Detect which cell encompasses the target text, then output its (x, y) center coordinate. 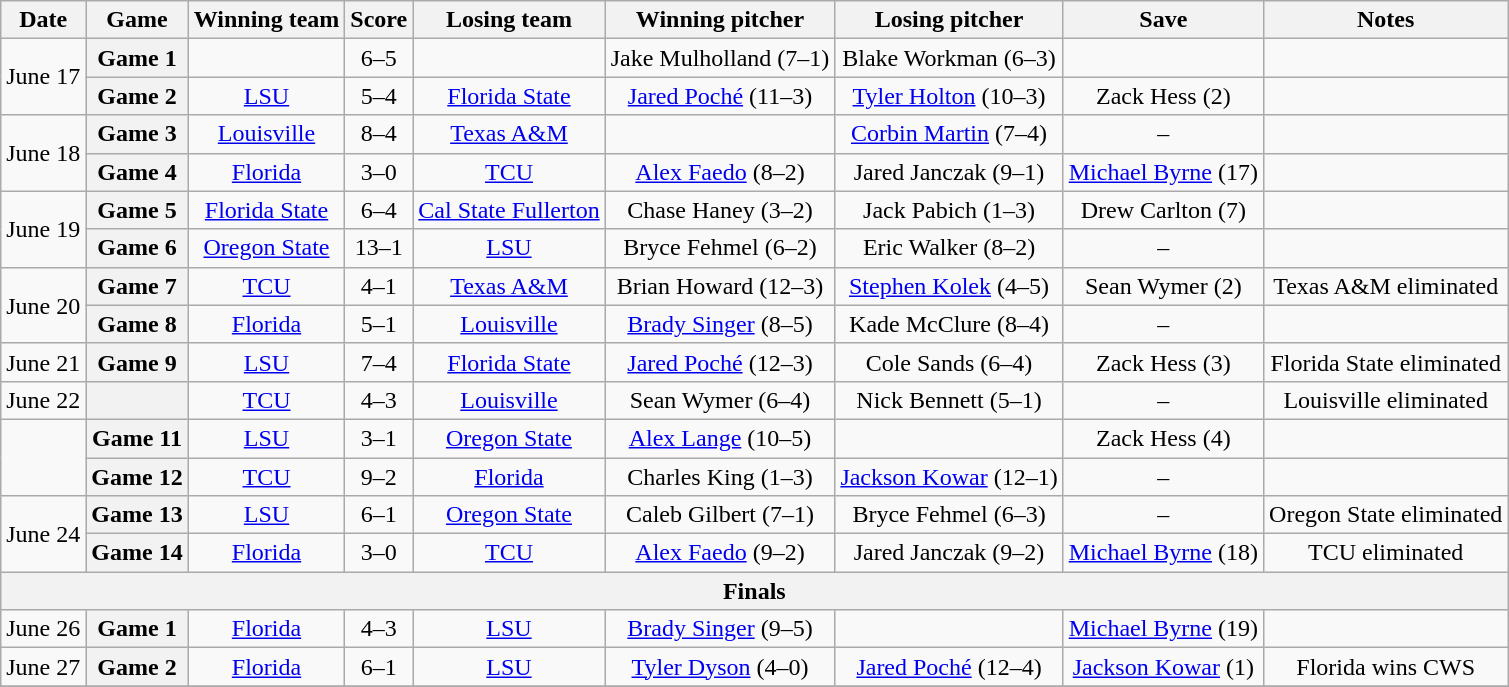
Tyler Holton (10–3) (949, 96)
Game 6 (137, 248)
Date (44, 20)
Eric Walker (8–2) (949, 248)
Jared Poché (11–3) (720, 96)
Game 9 (137, 362)
Game 3 (137, 134)
June 19 (44, 229)
Florida wins CWS (1386, 667)
Notes (1386, 20)
Game 12 (137, 477)
Save (1163, 20)
Chase Haney (3–2) (720, 210)
6–5 (379, 58)
Jared Janczak (9–2) (949, 553)
Winning pitcher (720, 20)
Game 5 (137, 210)
6–4 (379, 210)
Zack Hess (3) (1163, 362)
Jackson Kowar (1) (1163, 667)
Game 13 (137, 515)
Texas A&M eliminated (1386, 286)
Game 11 (137, 438)
Zack Hess (4) (1163, 438)
June 27 (44, 667)
Kade McClure (8–4) (949, 324)
Brian Howard (12–3) (720, 286)
3–1 (379, 438)
Game 7 (137, 286)
Nick Bennett (5–1) (949, 400)
7–4 (379, 362)
Winning team (266, 20)
Cal State Fullerton (509, 210)
June 24 (44, 534)
Zack Hess (2) (1163, 96)
June 22 (44, 400)
Finals (754, 591)
Michael Byrne (18) (1163, 553)
Game 14 (137, 553)
Stephen Kolek (4–5) (949, 286)
TCU eliminated (1386, 553)
June 26 (44, 629)
Losing team (509, 20)
Bryce Fehmel (6–3) (949, 515)
Game (137, 20)
Alex Faedo (9–2) (720, 553)
4–1 (379, 286)
June 21 (44, 362)
Sean Wymer (6–4) (720, 400)
Brady Singer (8–5) (720, 324)
June 18 (44, 153)
Losing pitcher (949, 20)
Blake Workman (6–3) (949, 58)
Michael Byrne (17) (1163, 172)
Tyler Dyson (4–0) (720, 667)
Jackson Kowar (12–1) (949, 477)
Alex Faedo (8–2) (720, 172)
Michael Byrne (19) (1163, 629)
Louisville eliminated (1386, 400)
Oregon State eliminated (1386, 515)
8–4 (379, 134)
Score (379, 20)
13–1 (379, 248)
Corbin Martin (7–4) (949, 134)
Jared Poché (12–4) (949, 667)
Jack Pabich (1–3) (949, 210)
Caleb Gilbert (7–1) (720, 515)
Jake Mulholland (7–1) (720, 58)
5–4 (379, 96)
Cole Sands (6–4) (949, 362)
Bryce Fehmel (6–2) (720, 248)
5–1 (379, 324)
Brady Singer (9–5) (720, 629)
Game 8 (137, 324)
Drew Carlton (7) (1163, 210)
Game 4 (137, 172)
9–2 (379, 477)
June 17 (44, 77)
Alex Lange (10–5) (720, 438)
Jared Poché (12–3) (720, 362)
June 20 (44, 305)
Jared Janczak (9–1) (949, 172)
Florida State eliminated (1386, 362)
Sean Wymer (2) (1163, 286)
Charles King (1–3) (720, 477)
